From the cell containing the given text, extract its center point as [x, y] coordinate. 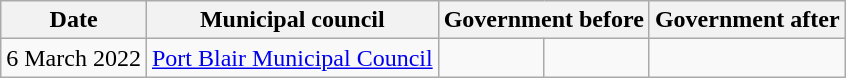
Government before [544, 20]
Port Blair Municipal Council [292, 58]
6 March 2022 [74, 58]
Date [74, 20]
Government after [747, 20]
Municipal council [292, 20]
